From the cell containing the given text, extract its center point as (x, y) coordinate. 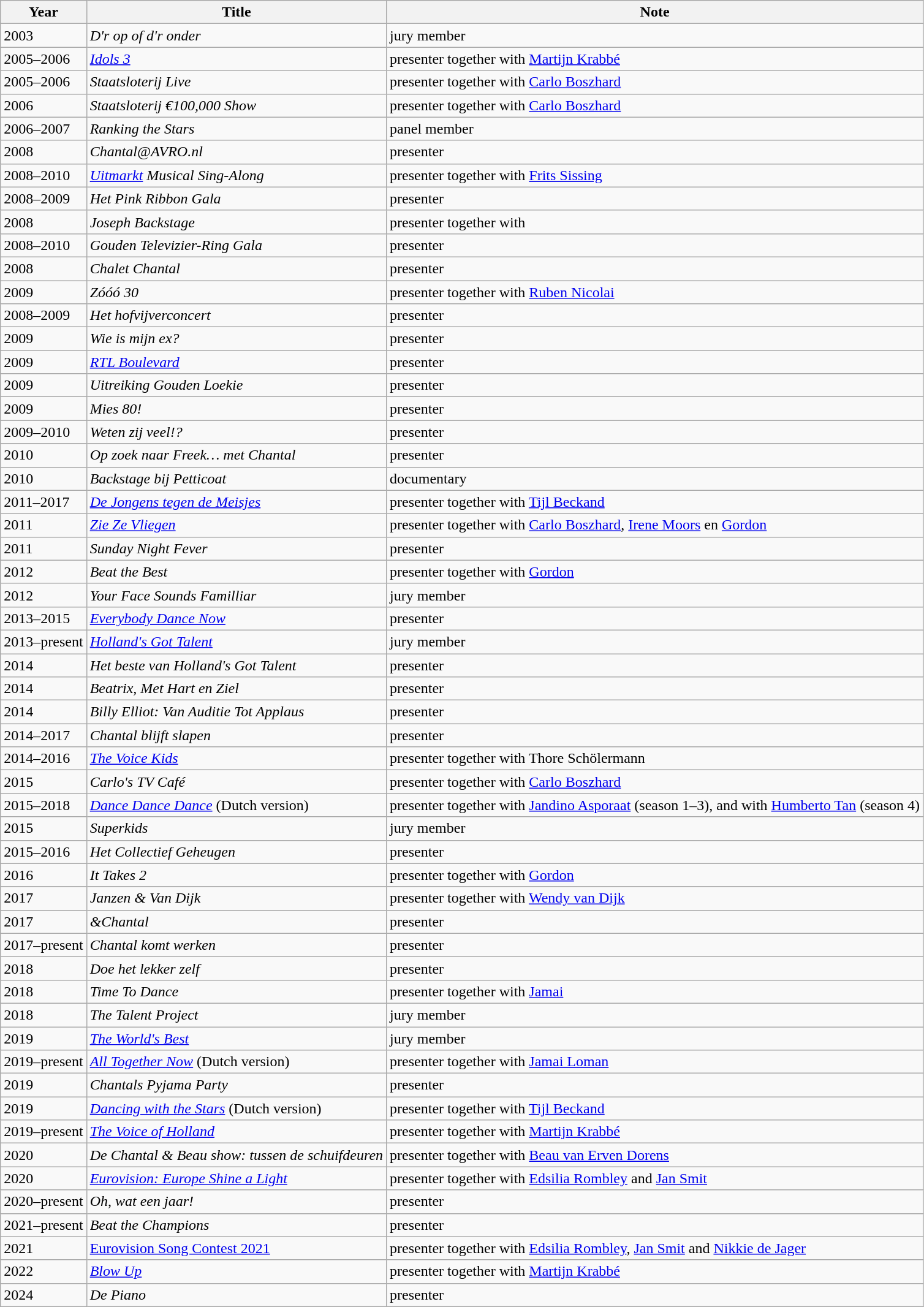
Carlo's TV Café (237, 782)
Zóóó 30 (237, 292)
Beatrix, Met Hart en Ziel (237, 689)
presenter together with Edsilia Rombley and Jan Smit (655, 1178)
presenter together with Edsilia Rombley, Jan Smit and Nikkie de Jager (655, 1248)
presenter together with Frits Sissing (655, 175)
documentary (655, 479)
Beat the Champions (237, 1225)
Dance Dance Dance (Dutch version) (237, 805)
Sunday Night Fever (237, 548)
Chalet Chantal (237, 268)
Uitmarkt Musical Sing-Along (237, 175)
presenter together with Jamai (655, 991)
Op zoek naar Freek… met Chantal (237, 455)
2024 (44, 1295)
All Together Now (Dutch version) (237, 1062)
2021–present (44, 1225)
RTL Boulevard (237, 362)
Year (44, 12)
Staatsloterij €100,000 Show (237, 105)
Chantals Pyjama Party (237, 1085)
presenter together with Thore Schölermann (655, 759)
Note (655, 12)
2015–2018 (44, 805)
panel member (655, 129)
Backstage bij Petticoat (237, 479)
The Voice of Holland (237, 1132)
presenter together with Ruben Nicolai (655, 292)
2003 (44, 36)
2013–2015 (44, 618)
Eurovision: Europe Shine a Light (237, 1178)
Weten zij veel!? (237, 432)
Staatsloterij Live (237, 82)
De Chantal & Beau show: tussen de schuifdeuren (237, 1155)
presenter together with Jandino Asporaat (season 1–3), and with Humberto Tan (season 4) (655, 805)
Het beste van Holland's Got Talent (237, 665)
2006 (44, 105)
Joseph Backstage (237, 222)
Het Pink Ribbon Gala (237, 199)
Beat the Best (237, 572)
2014–2017 (44, 735)
D'r op of d'r onder (237, 36)
Chantal@AVRO.nl (237, 152)
presenter together with (655, 222)
Chantal komt werken (237, 945)
De Jongens tegen de Meisjes (237, 502)
Holland's Got Talent (237, 642)
2021 (44, 1248)
2016 (44, 875)
Title (237, 12)
Blow Up (237, 1271)
Everybody Dance Now (237, 618)
2013–present (44, 642)
It Takes 2 (237, 875)
The Voice Kids (237, 759)
2017–present (44, 945)
Eurovision Song Contest 2021 (237, 1248)
Billy Elliot: Van Auditie Tot Applaus (237, 712)
Time To Dance (237, 991)
Idols 3 (237, 59)
The World's Best (237, 1039)
Dancing with the Stars (Dutch version) (237, 1108)
Mies 80! (237, 409)
Chantal blijft slapen (237, 735)
Het hofvijverconcert (237, 316)
2009–2010 (44, 432)
The Talent Project (237, 1015)
2014–2016 (44, 759)
&Chantal (237, 922)
presenter together with Carlo Boszhard, Irene Moors en Gordon (655, 525)
Doe het lekker zelf (237, 968)
De Piano (237, 1295)
Wie is mijn ex? (237, 339)
Uitreiking Gouden Loekie (237, 385)
Zie Ze Vliegen (237, 525)
Superkids (237, 828)
presenter together with Wendy van Dijk (655, 898)
2011–2017 (44, 502)
Oh, wat een jaar! (237, 1202)
Het Collectief Geheugen (237, 852)
presenter together with Jamai Loman (655, 1062)
2015–2016 (44, 852)
2020–present (44, 1202)
2022 (44, 1271)
2006–2007 (44, 129)
Janzen & Van Dijk (237, 898)
Gouden Televizier-Ring Gala (237, 245)
presenter together with Beau van Erven Dorens (655, 1155)
Ranking the Stars (237, 129)
Your Face Sounds Familliar (237, 595)
